From the cell containing the given text, extract its center point as (X, Y) coordinate. 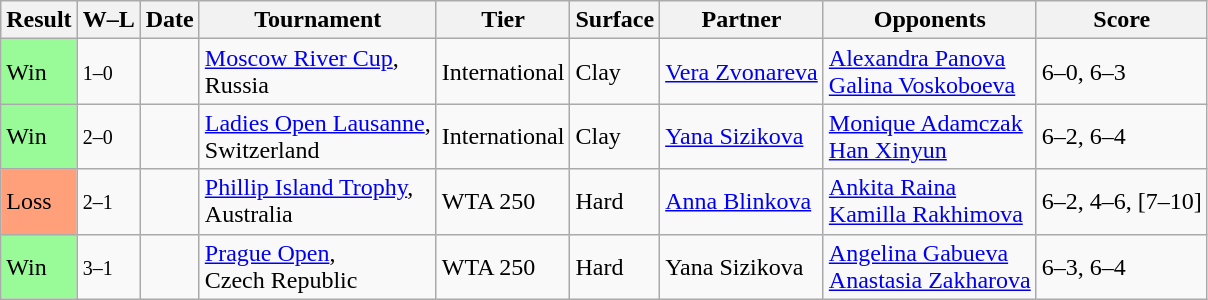
Prague Open, Czech Republic (318, 266)
Loss (39, 202)
2–1 (108, 202)
Anna Blinkova (742, 202)
1–0 (108, 72)
Partner (742, 20)
Vera Zvonareva (742, 72)
6–3, 6–4 (1122, 266)
6–2, 6–4 (1122, 136)
Tournament (318, 20)
W–L (108, 20)
Ladies Open Lausanne, Switzerland (318, 136)
Score (1122, 20)
Phillip Island Trophy, Australia (318, 202)
2–0 (108, 136)
Moscow River Cup, Russia (318, 72)
Opponents (930, 20)
Alexandra Panova Galina Voskoboeva (930, 72)
Surface (615, 20)
Ankita Raina Kamilla Rakhimova (930, 202)
Tier (503, 20)
Result (39, 20)
6–2, 4–6, [7–10] (1122, 202)
6–0, 6–3 (1122, 72)
Date (170, 20)
Angelina Gabueva Anastasia Zakharova (930, 266)
Monique Adamczak Han Xinyun (930, 136)
3–1 (108, 266)
